From the cell containing the given text, extract its center point as (x, y) coordinate. 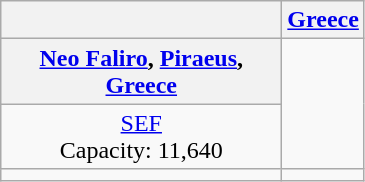
Greece (324, 20)
Neo Faliro, Piraeus, Greece (142, 72)
SEFCapacity: 11,640 (142, 136)
